Find where the given text appears and provide that cell's center as (x, y) coordinate. 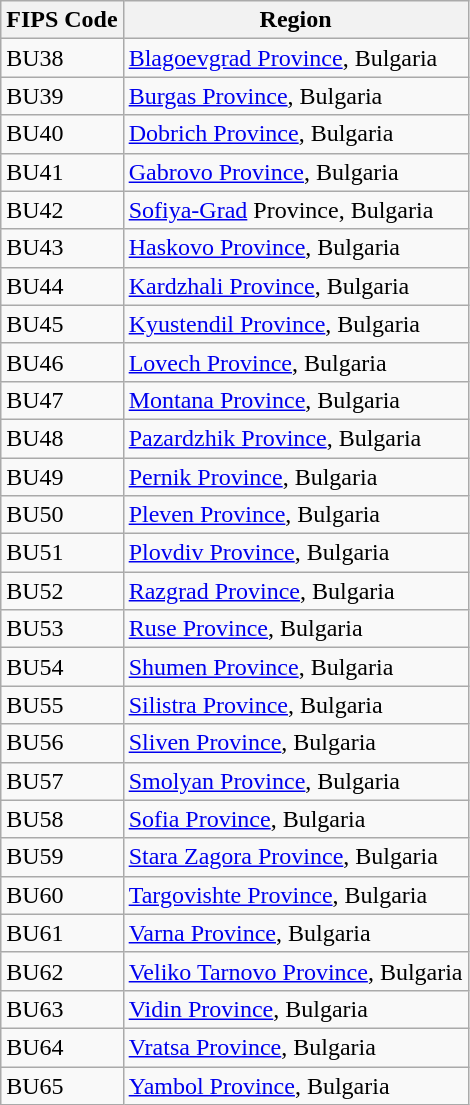
BU39 (62, 96)
BU51 (62, 553)
BU38 (62, 58)
Lovech Province, Bulgaria (296, 362)
BU61 (62, 933)
Dobrich Province, Bulgaria (296, 134)
Ruse Province, Bulgaria (296, 629)
Sliven Province, Bulgaria (296, 743)
Smolyan Province, Bulgaria (296, 781)
Montana Province, Bulgaria (296, 400)
FIPS Code (62, 20)
BU62 (62, 971)
Vratsa Province, Bulgaria (296, 1047)
Haskovo Province, Bulgaria (296, 248)
BU45 (62, 324)
BU55 (62, 705)
BU56 (62, 743)
BU41 (62, 172)
Pleven Province, Bulgaria (296, 515)
BU53 (62, 629)
BU48 (62, 438)
Stara Zagora Province, Bulgaria (296, 857)
Shumen Province, Bulgaria (296, 667)
Razgrad Province, Bulgaria (296, 591)
BU40 (62, 134)
BU65 (62, 1085)
Pernik Province, Bulgaria (296, 477)
Silistra Province, Bulgaria (296, 705)
BU63 (62, 1009)
Sofia Province, Bulgaria (296, 819)
BU57 (62, 781)
BU64 (62, 1047)
BU43 (62, 248)
Gabrovo Province, Bulgaria (296, 172)
Blagoevgrad Province, Bulgaria (296, 58)
Kardzhali Province, Bulgaria (296, 286)
BU60 (62, 895)
Yambol Province, Bulgaria (296, 1085)
Region (296, 20)
BU44 (62, 286)
BU54 (62, 667)
BU59 (62, 857)
Veliko Tarnovo Province, Bulgaria (296, 971)
Burgas Province, Bulgaria (296, 96)
Plovdiv Province, Bulgaria (296, 553)
Kyustendil Province, Bulgaria (296, 324)
Pazardzhik Province, Bulgaria (296, 438)
BU58 (62, 819)
BU42 (62, 210)
BU46 (62, 362)
Targovishte Province, Bulgaria (296, 895)
BU52 (62, 591)
BU50 (62, 515)
BU47 (62, 400)
Sofiya-Grad Province, Bulgaria (296, 210)
BU49 (62, 477)
Vidin Province, Bulgaria (296, 1009)
Varna Province, Bulgaria (296, 933)
